Detect which cell encompasses the target text, then output its (X, Y) center coordinate. 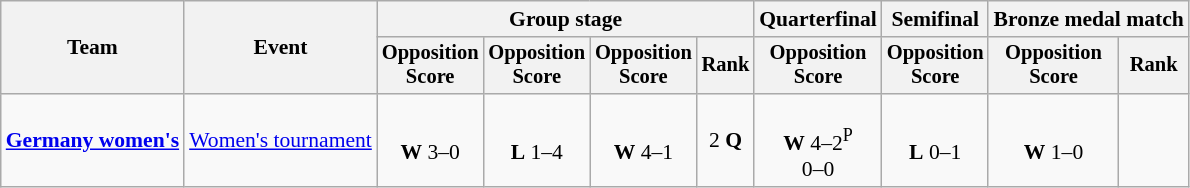
2 Q (726, 140)
Event (280, 48)
W 4–2P0–0 (818, 140)
Women's tournament (280, 140)
Bronze medal match (1088, 19)
Team (92, 48)
Germany women's (92, 140)
W 3–0 (430, 140)
L 1–4 (536, 140)
Quarterfinal (818, 19)
Group stage (566, 19)
W 1–0 (1053, 140)
L 0–1 (936, 140)
W 4–1 (644, 140)
Semifinal (936, 19)
